Find where the given text appears and provide that cell's center as (x, y) coordinate. 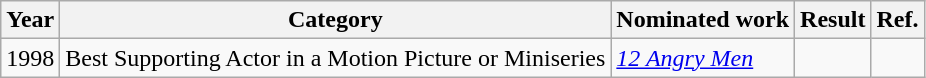
12 Angry Men (703, 58)
Best Supporting Actor in a Motion Picture or Miniseries (336, 58)
Nominated work (703, 20)
Year (30, 20)
Ref. (898, 20)
Category (336, 20)
1998 (30, 58)
Result (833, 20)
